Locate the cell with the specified text and output its [X, Y] center coordinate. 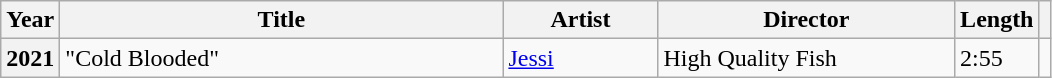
2021 [30, 58]
"Cold Blooded" [282, 58]
Artist [580, 20]
Director [806, 20]
High Quality Fish [806, 58]
Length [997, 20]
Jessi [580, 58]
Title [282, 20]
Year [30, 20]
2:55 [997, 58]
